Locate the cell with the specified text and output its (X, Y) center coordinate. 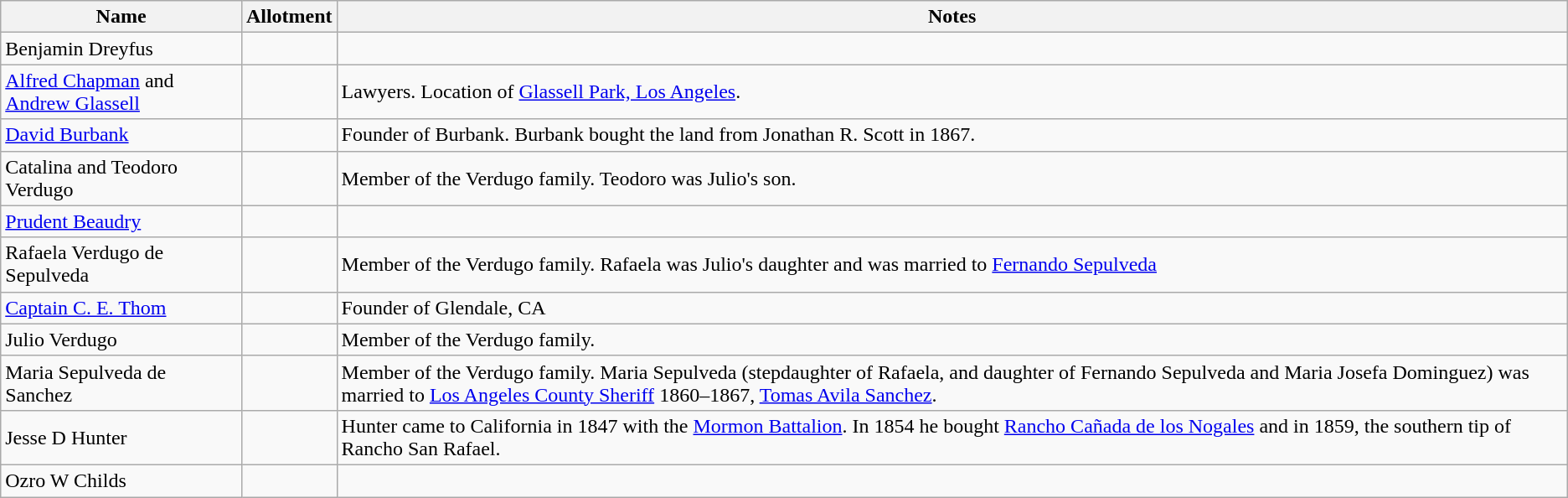
Catalina and Teodoro Verdugo (121, 178)
Founder of Burbank. Burbank bought the land from Jonathan R. Scott in 1867. (952, 135)
Name (121, 17)
Benjamin Dreyfus (121, 49)
Member of the Verdugo family. (952, 340)
Notes (952, 17)
Captain C. E. Thom (121, 308)
Lawyers. Location of Glassell Park, Los Angeles. (952, 92)
Founder of Glendale, CA (952, 308)
Prudent Beaudry (121, 221)
David Burbank (121, 135)
Rafaela Verdugo de Sepulveda (121, 265)
Alfred Chapman and Andrew Glassell (121, 92)
Allotment (289, 17)
Member of the Verdugo family. Rafaela was Julio's daughter and was married to Fernando Sepulveda (952, 265)
Maria Sepulveda de Sanchez (121, 382)
Jesse D Hunter (121, 438)
Ozro W Childs (121, 480)
Julio Verdugo (121, 340)
Member of the Verdugo family. Teodoro was Julio's son. (952, 178)
